Identify which cell holds the provided text, then report its [X, Y] central coordinate. 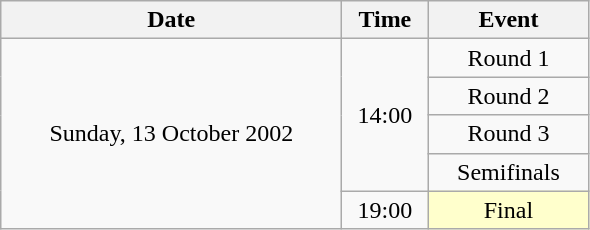
Time [385, 20]
Final [508, 210]
Round 2 [508, 96]
Sunday, 13 October 2002 [172, 134]
Date [172, 20]
19:00 [385, 210]
Round 3 [508, 134]
Event [508, 20]
Round 1 [508, 58]
14:00 [385, 115]
Semifinals [508, 172]
